Output the [x, y] coordinate of the center of the cell containing the given text.  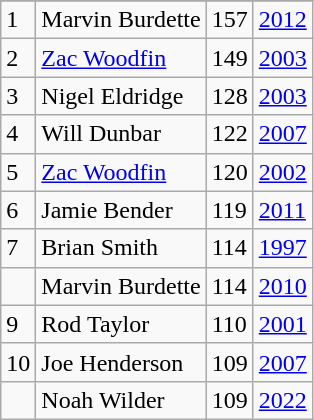
2012 [282, 20]
Nigel Eldridge [121, 96]
2001 [282, 324]
2010 [282, 286]
157 [230, 20]
110 [230, 324]
128 [230, 96]
2 [18, 58]
3 [18, 96]
10 [18, 362]
Noah Wilder [121, 400]
149 [230, 58]
Will Dunbar [121, 134]
Joe Henderson [121, 362]
Brian Smith [121, 248]
4 [18, 134]
7 [18, 248]
120 [230, 172]
5 [18, 172]
6 [18, 210]
2002 [282, 172]
2011 [282, 210]
2022 [282, 400]
9 [18, 324]
122 [230, 134]
1997 [282, 248]
1 [18, 20]
119 [230, 210]
Jamie Bender [121, 210]
Rod Taylor [121, 324]
